Identify which cell holds the provided text, then report its [x, y] central coordinate. 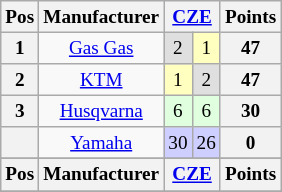
Husqvarna [102, 111]
Yamaha [102, 143]
3 [20, 111]
KTM [102, 80]
26 [206, 143]
Gas Gas [102, 48]
0 [250, 143]
